Locate the cell with the specified text and output its [X, Y] center coordinate. 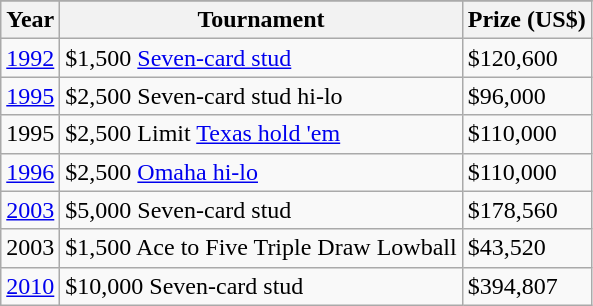
$2,500 Omaha hi-lo [261, 172]
$5,000 Seven-card stud [261, 210]
$2,500 Seven-card stud hi-lo [261, 96]
1996 [30, 172]
$10,000 Seven-card stud [261, 286]
$2,500 Limit Texas hold 'em [261, 134]
$1,500 Ace to Five Triple Draw Lowball [261, 248]
Prize (US$) [526, 20]
2010 [30, 286]
Tournament [261, 20]
$96,000 [526, 96]
$43,520 [526, 248]
Year [30, 20]
$394,807 [526, 286]
1992 [30, 58]
$120,600 [526, 58]
$1,500 Seven-card stud [261, 58]
$178,560 [526, 210]
